Scan for the cell matching the given text and deliver its [x, y] coordinate at center. 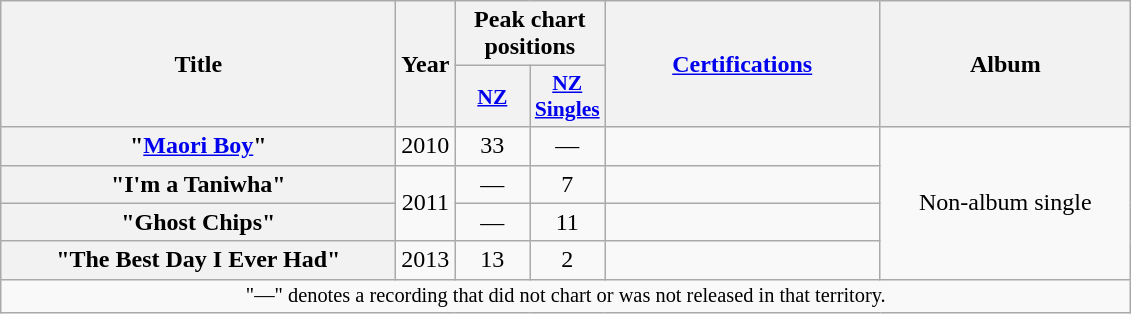
2013 [426, 260]
"—" denotes a recording that did not chart or was not released in that territory. [566, 296]
"Ghost Chips" [198, 222]
2010 [426, 146]
2 [568, 260]
NZ Singles [568, 96]
11 [568, 222]
NZ [492, 96]
Title [198, 64]
7 [568, 184]
"The Best Day I Ever Had" [198, 260]
Year [426, 64]
"I'm a Taniwha" [198, 184]
Certifications [742, 64]
Album [1006, 64]
"Maori Boy" [198, 146]
13 [492, 260]
2011 [426, 203]
Non-album single [1006, 203]
33 [492, 146]
Peak chart positions [530, 34]
